Search for the cell housing the specified text and yield its [X, Y] center coordinate. 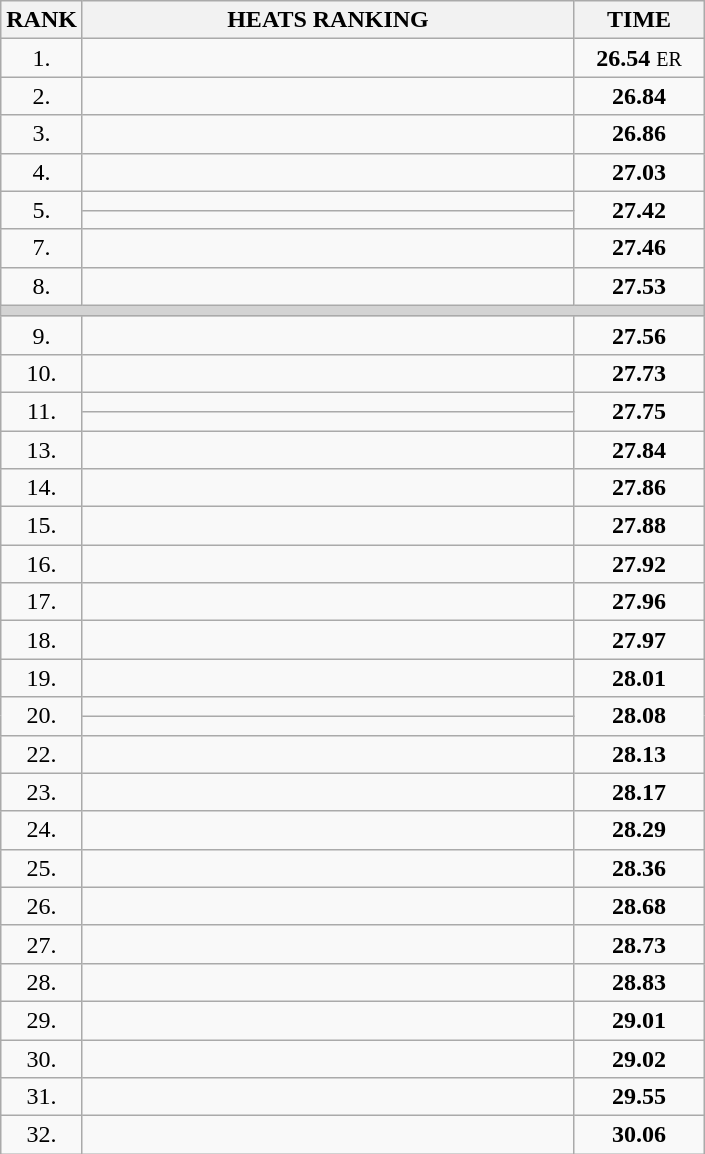
31. [42, 1097]
27.42 [640, 210]
22. [42, 754]
28.83 [640, 982]
27.86 [640, 488]
28.01 [640, 678]
16. [42, 564]
11. [42, 411]
30. [42, 1059]
29.55 [640, 1097]
28.73 [640, 944]
8. [42, 286]
10. [42, 373]
RANK [42, 20]
3. [42, 134]
26.84 [640, 96]
27.56 [640, 335]
13. [42, 449]
26. [42, 906]
18. [42, 640]
28.17 [640, 792]
19. [42, 678]
25. [42, 868]
27.84 [640, 449]
9. [42, 335]
26.86 [640, 134]
4. [42, 172]
29. [42, 1020]
29.01 [640, 1020]
26.54 ER [640, 58]
17. [42, 602]
27.46 [640, 248]
23. [42, 792]
27.03 [640, 172]
7. [42, 248]
28. [42, 982]
2. [42, 96]
27.92 [640, 564]
29.02 [640, 1059]
28.13 [640, 754]
28.29 [640, 830]
28.36 [640, 868]
27.75 [640, 411]
27.97 [640, 640]
27.73 [640, 373]
14. [42, 488]
15. [42, 526]
24. [42, 830]
27.96 [640, 602]
28.68 [640, 906]
HEATS RANKING [328, 20]
27.53 [640, 286]
28.08 [640, 716]
27.88 [640, 526]
27. [42, 944]
TIME [640, 20]
1. [42, 58]
32. [42, 1135]
30.06 [640, 1135]
20. [42, 716]
5. [42, 210]
